Determine the (X, Y) coordinate at the center of the cell enclosing the given text.  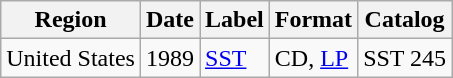
Catalog (405, 20)
Format (313, 20)
Date (170, 20)
United States (71, 58)
Region (71, 20)
CD, LP (313, 58)
Label (235, 20)
SST 245 (405, 58)
1989 (170, 58)
SST (235, 58)
